Locate the cell with the specified text and output its [X, Y] center coordinate. 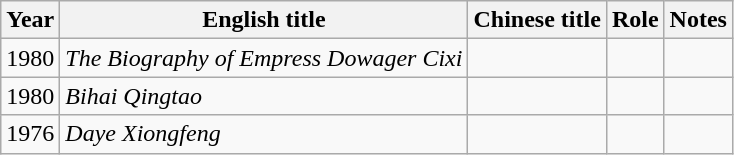
Daye Xiongfeng [264, 134]
Role [635, 20]
Year [30, 20]
Bihai Qingtao [264, 96]
The Biography of Empress Dowager Cixi [264, 58]
Notes [698, 20]
Chinese title [537, 20]
1976 [30, 134]
English title [264, 20]
